For the text-containing cell, return its midpoint in [x, y] coordinate format. 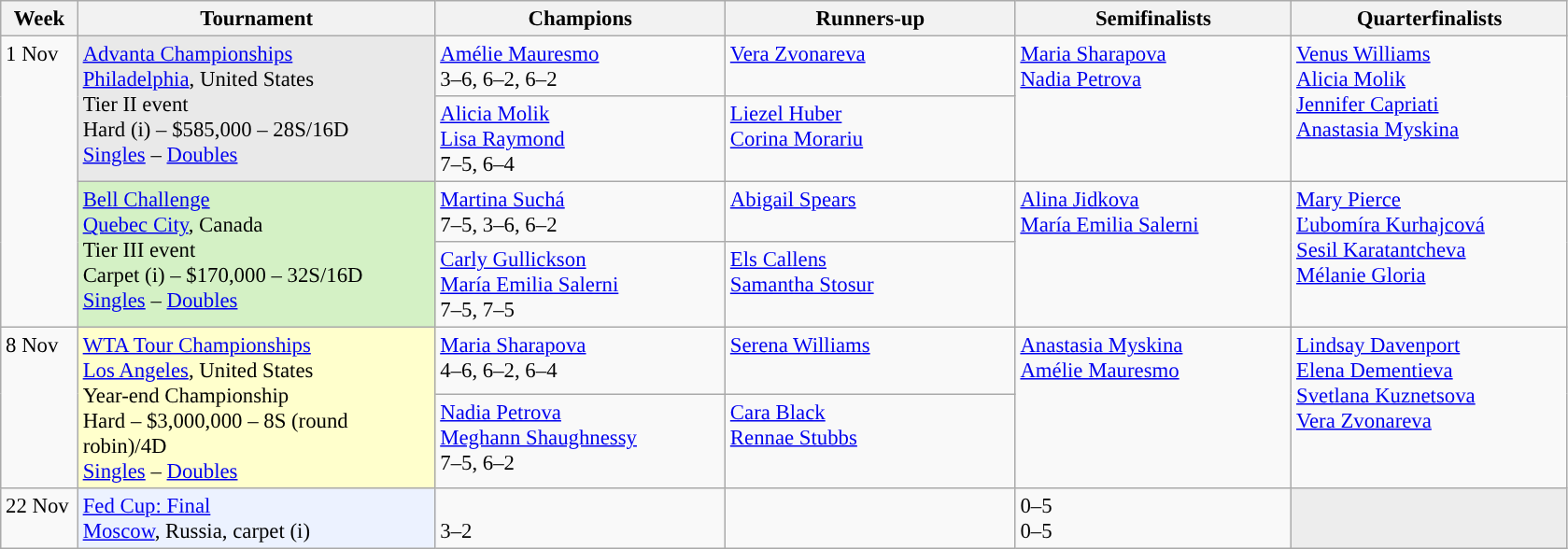
8 Nov [39, 409]
Anastasia Myskina Amélie Mauresmo [1153, 409]
Alina Jidkova María Emilia Salerni [1153, 255]
Carly Gullickson María Emilia Salerni7–5, 7–5 [581, 285]
Abigail Spears [870, 213]
Maria Sharapova 4–6, 6–2, 6–4 [581, 360]
Maria Sharapova Nadia Petrova [1153, 109]
Bell Challenge Quebec City, Canada Tier III eventCarpet (i) – $170,000 – 32S/16DSingles – Doubles [256, 255]
Martina Suchá 7–5, 3–6, 6–2 [581, 213]
Cara Black Rennae Stubbs [870, 441]
Venus Williams Alicia Molik Jennifer Capriati Anastasia Myskina [1430, 109]
Nadia Petrova Meghann Shaughnessy7–5, 6–2 [581, 441]
Lindsay Davenport Elena Dementieva Svetlana Kuznetsova Vera Zvonareva [1430, 409]
Vera Zvonareva [870, 67]
Liezel Huber Corina Morariu [870, 139]
WTA Tour Championships Los Angeles, United States Year-end ChampionshipHard – $3,000,000 – 8S (round robin)/4DSingles – Doubles [256, 409]
Champions [581, 19]
Serena Williams [870, 360]
Semifinalists [1153, 19]
Mary Pierce Ľubomíra Kurhajcová Sesil Karatantcheva Mélanie Gloria [1430, 255]
Alicia Molik Lisa Raymond7–5, 6–4 [581, 139]
Week [39, 19]
Runners-up [870, 19]
Quarterfinalists [1430, 19]
Tournament [256, 19]
1 Nov [39, 182]
Els Callens Samantha Stosur [870, 285]
Advanta Championships Philadelphia, United States Tier II eventHard (i) – $585,000 – 28S/16DSingles – Doubles [256, 109]
Amélie Mauresmo 3–6, 6–2, 6–2 [581, 67]
